Find where the given text appears and provide that cell's center as [X, Y] coordinate. 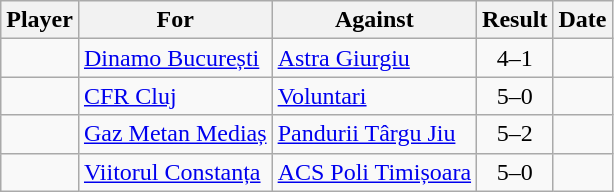
Astra Giurgiu [374, 58]
Gaz Metan Mediaș [175, 134]
4–1 [515, 58]
Date [582, 20]
Against [374, 20]
Result [515, 20]
For [175, 20]
Player [40, 20]
Voluntari [374, 96]
5–2 [515, 134]
CFR Cluj [175, 96]
Dinamo București [175, 58]
Pandurii Târgu Jiu [374, 134]
ACS Poli Timișoara [374, 172]
Viitorul Constanța [175, 172]
